Return (x, y) of the center of cell containing provided text 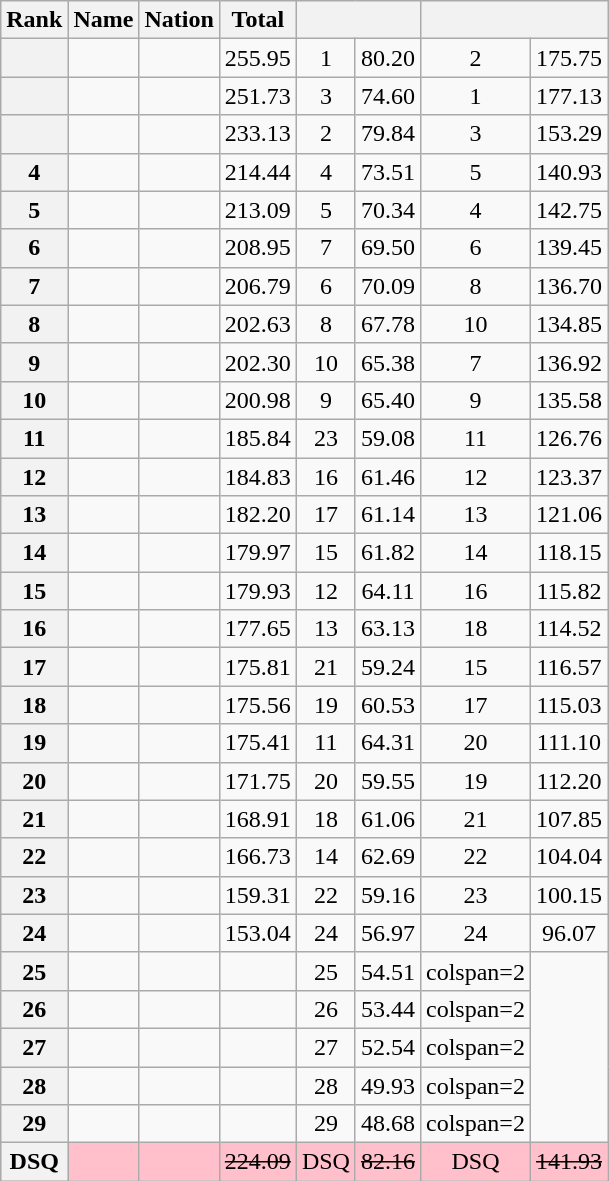
214.44 (258, 172)
114.52 (568, 629)
104.04 (568, 857)
126.76 (568, 438)
60.53 (388, 705)
123.37 (568, 477)
118.15 (568, 553)
Total (258, 20)
136.70 (568, 286)
54.51 (388, 971)
166.73 (258, 857)
115.03 (568, 705)
202.63 (258, 324)
48.68 (388, 1124)
53.44 (388, 1009)
116.57 (568, 667)
52.54 (388, 1047)
134.85 (568, 324)
153.29 (568, 134)
61.82 (388, 553)
182.20 (258, 515)
177.13 (568, 96)
141.93 (568, 1162)
61.06 (388, 819)
168.91 (258, 819)
135.58 (568, 400)
159.31 (258, 895)
69.50 (388, 248)
121.06 (568, 515)
100.15 (568, 895)
112.20 (568, 781)
111.10 (568, 743)
140.93 (568, 172)
107.85 (568, 819)
185.84 (258, 438)
64.11 (388, 591)
49.93 (388, 1085)
179.97 (258, 553)
153.04 (258, 933)
65.38 (388, 362)
233.13 (258, 134)
255.95 (258, 58)
61.14 (388, 515)
70.34 (388, 210)
96.07 (568, 933)
74.60 (388, 96)
80.20 (388, 58)
65.40 (388, 400)
175.81 (258, 667)
175.75 (568, 58)
79.84 (388, 134)
184.83 (258, 477)
Rank (34, 20)
63.13 (388, 629)
175.56 (258, 705)
139.45 (568, 248)
179.93 (258, 591)
82.16 (388, 1162)
59.16 (388, 895)
208.95 (258, 248)
200.98 (258, 400)
142.75 (568, 210)
251.73 (258, 96)
70.09 (388, 286)
175.41 (258, 743)
171.75 (258, 781)
136.92 (568, 362)
Name (104, 20)
56.97 (388, 933)
67.78 (388, 324)
213.09 (258, 210)
59.55 (388, 781)
59.24 (388, 667)
61.46 (388, 477)
73.51 (388, 172)
Nation (179, 20)
64.31 (388, 743)
224.09 (258, 1162)
206.79 (258, 286)
59.08 (388, 438)
202.30 (258, 362)
115.82 (568, 591)
177.65 (258, 629)
62.69 (388, 857)
